Locate the cell with the specified text and output its (X, Y) center coordinate. 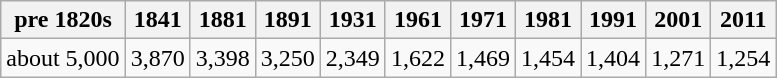
1,469 (482, 58)
1981 (548, 20)
1991 (614, 20)
1,622 (418, 58)
2,349 (352, 58)
1931 (352, 20)
1,404 (614, 58)
3,250 (288, 58)
about 5,000 (63, 58)
1891 (288, 20)
1881 (222, 20)
2011 (744, 20)
1971 (482, 20)
1,271 (678, 58)
1,454 (548, 58)
2001 (678, 20)
1841 (158, 20)
1961 (418, 20)
3,398 (222, 58)
3,870 (158, 58)
pre 1820s (63, 20)
1,254 (744, 58)
